Output the [X, Y] coordinate of the center of the cell containing the given text.  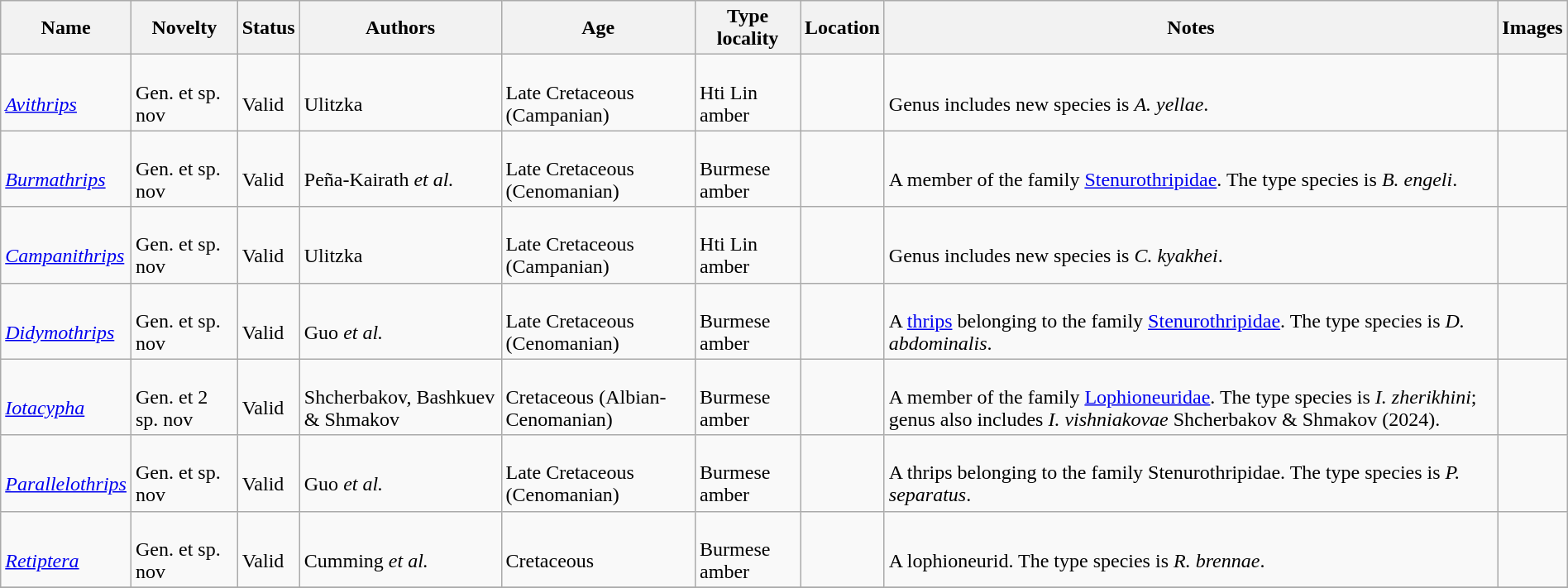
Location [843, 28]
Burmathrips [66, 169]
Genus includes new species is C. kyakhei. [1191, 245]
A lophioneurid. The type species is R. brennae. [1191, 549]
Novelty [184, 28]
Avithrips [66, 93]
A member of the family Lophioneuridae. The type species is I. zherikhini; genus also includes I. vishniakovae Shcherbakov & Shmakov (2024). [1191, 397]
Iotacypha [66, 397]
Genus includes new species is A. yellae. [1191, 93]
Cretaceous (Albian-Cenomanian) [599, 397]
Gen. et 2 sp. nov [184, 397]
Type locality [748, 28]
Notes [1191, 28]
Cumming et al. [400, 549]
Authors [400, 28]
Images [1532, 28]
Status [268, 28]
Parallelothrips [66, 473]
A thrips belonging to the family Stenurothripidae. The type species is P. separatus. [1191, 473]
Shcherbakov, Bashkuev & Shmakov [400, 397]
Cretaceous [599, 549]
Didymothrips [66, 321]
A thrips belonging to the family Stenurothripidae. The type species is D. abdominalis. [1191, 321]
Retiptera [66, 549]
Name [66, 28]
A member of the family Stenurothripidae. The type species is B. engeli. [1191, 169]
Age [599, 28]
Peña-Kairath et al. [400, 169]
Campanithrips [66, 245]
